Detect which cell encompasses the target text, then output its (x, y) center coordinate. 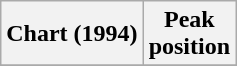
Chart (1994) (72, 34)
Peakposition (189, 34)
